Provide the [X, Y] coordinate of the cell's center where the given text is located.  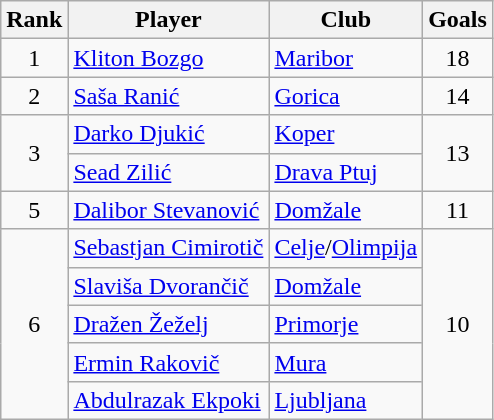
11 [458, 210]
13 [458, 153]
Dalibor Stevanović [168, 210]
Saša Ranić [168, 96]
Celje/Olimpija [346, 248]
18 [458, 58]
3 [34, 153]
Drava Ptuj [346, 172]
Sead Zilić [168, 172]
Gorica [346, 96]
2 [34, 96]
Player [168, 20]
Koper [346, 134]
Club [346, 20]
Kliton Bozgo [168, 58]
Slaviša Dvorančič [168, 286]
Abdulrazak Ekpoki [168, 400]
5 [34, 210]
Maribor [346, 58]
Ljubljana [346, 400]
Rank [34, 20]
14 [458, 96]
Primorje [346, 324]
Mura [346, 362]
1 [34, 58]
Goals [458, 20]
10 [458, 324]
Sebastjan Cimirotič [168, 248]
Dražen Žeželj [168, 324]
Ermin Rakovič [168, 362]
6 [34, 324]
Darko Djukić [168, 134]
